Determine the (X, Y) coordinate at the center of the cell enclosing the given text.  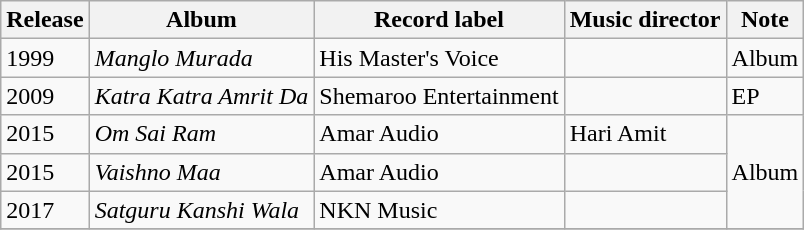
Satguru Kanshi Wala (202, 210)
EP (765, 96)
Shemaroo Entertainment (439, 96)
NKN Music (439, 210)
Manglo Murada (202, 58)
1999 (45, 58)
Vaishno Maa (202, 172)
His Master's Voice (439, 58)
Hari Amit (645, 134)
2009 (45, 96)
Record label (439, 20)
Om Sai Ram (202, 134)
2017 (45, 210)
Music director (645, 20)
Note (765, 20)
Release (45, 20)
Katra Katra Amrit Da (202, 96)
